Scan for the cell matching the given text and deliver its (X, Y) coordinate at center. 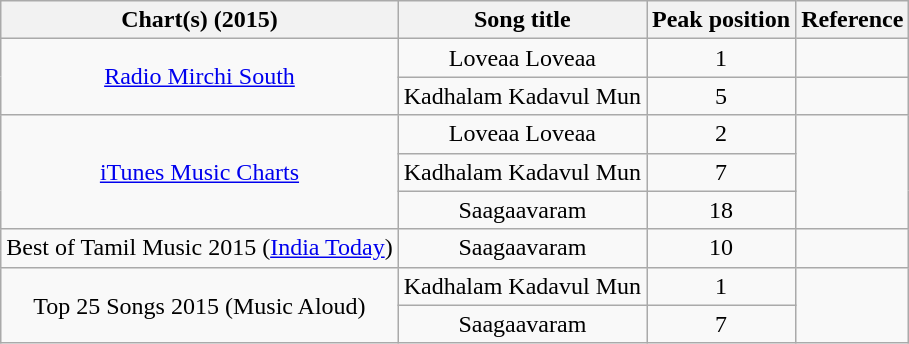
iTunes Music Charts (200, 172)
Reference (852, 20)
Song title (522, 20)
10 (722, 248)
5 (722, 96)
Peak position (722, 20)
Chart(s) (2015) (200, 20)
Best of Tamil Music 2015 (India Today) (200, 248)
Top 25 Songs 2015 (Music Aloud) (200, 305)
Radio Mirchi South (200, 77)
2 (722, 134)
18 (722, 210)
